Search for the cell housing the specified text and yield its (x, y) center coordinate. 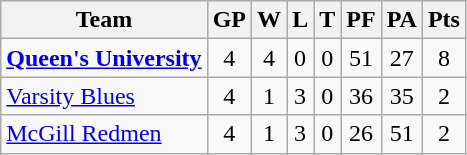
L (300, 20)
PA (402, 20)
36 (361, 96)
PF (361, 20)
35 (402, 96)
Pts (444, 20)
26 (361, 134)
Queen's University (104, 58)
Team (104, 20)
W (270, 20)
GP (229, 20)
T (328, 20)
8 (444, 58)
27 (402, 58)
McGill Redmen (104, 134)
Varsity Blues (104, 96)
